Output the [X, Y] coordinate of the center of the cell containing the given text.  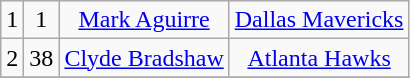
Atlanta Hawks [319, 58]
38 [42, 58]
Clyde Bradshaw [144, 58]
2 [12, 58]
Mark Aguirre [144, 20]
Dallas Mavericks [319, 20]
